Return (X, Y) of the center of cell containing provided text 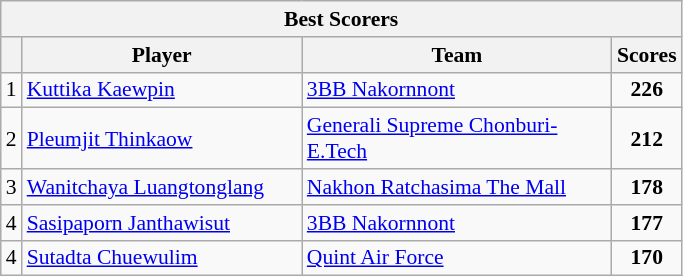
226 (647, 90)
Wanitchaya Luangtonglang (162, 187)
Best Scorers (342, 19)
178 (647, 187)
Sasipaporn Janthawisut (162, 223)
177 (647, 223)
3 (12, 187)
1 (12, 90)
Pleumjit Thinkaow (162, 138)
Team (457, 55)
212 (647, 138)
Kuttika Kaewpin (162, 90)
2 (12, 138)
Player (162, 55)
Generali Supreme Chonburi-E.Tech (457, 138)
Quint Air Force (457, 258)
Scores (647, 55)
170 (647, 258)
Nakhon Ratchasima The Mall (457, 187)
Sutadta Chuewulim (162, 258)
